Locate the cell with the specified text and output its (x, y) center coordinate. 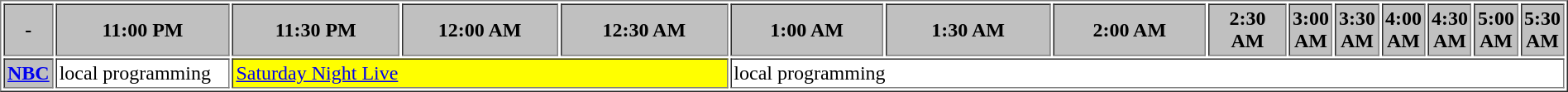
Saturday Night Live (480, 73)
NBC (28, 73)
11:00 PM (142, 30)
1:30 AM (968, 30)
5:00 AM (1495, 30)
12:00 AM (480, 30)
12:30 AM (644, 30)
11:30 PM (316, 30)
3:00 AM (1310, 30)
3:30 AM (1356, 30)
5:30 AM (1542, 30)
2:00 AM (1130, 30)
1:00 AM (807, 30)
2:30 AM (1248, 30)
- (28, 30)
4:00 AM (1403, 30)
4:30 AM (1449, 30)
